Scan for the cell matching the given text and deliver its [X, Y] coordinate at center. 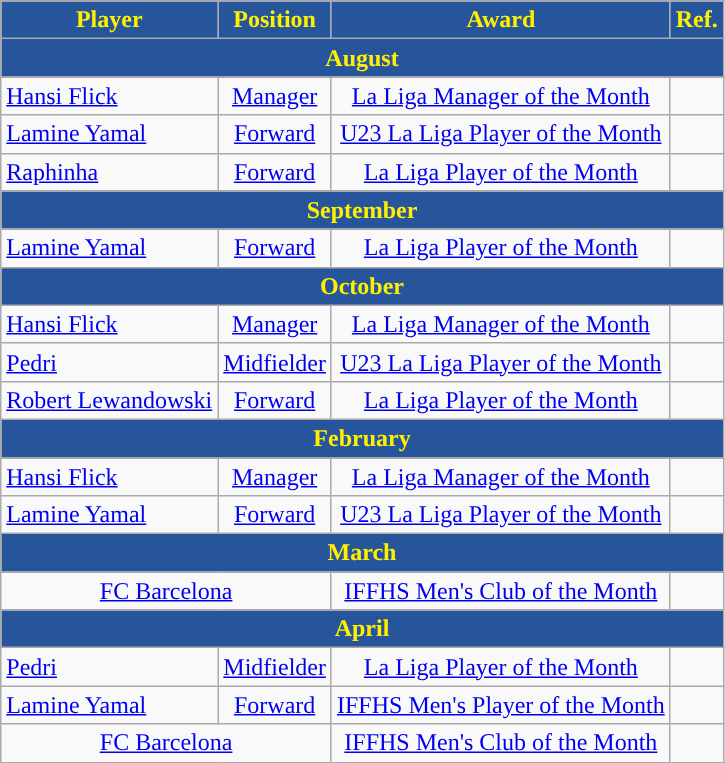
April [362, 629]
Raphinha [110, 172]
IFFHS Men's Player of the Month [500, 705]
October [362, 286]
Ref. [696, 20]
August [362, 58]
Position [275, 20]
September [362, 210]
Robert Lewandowski [110, 400]
March [362, 553]
February [362, 438]
Player [110, 20]
Award [500, 20]
